Determine the [X, Y] coordinate at the center of the cell enclosing the given text.  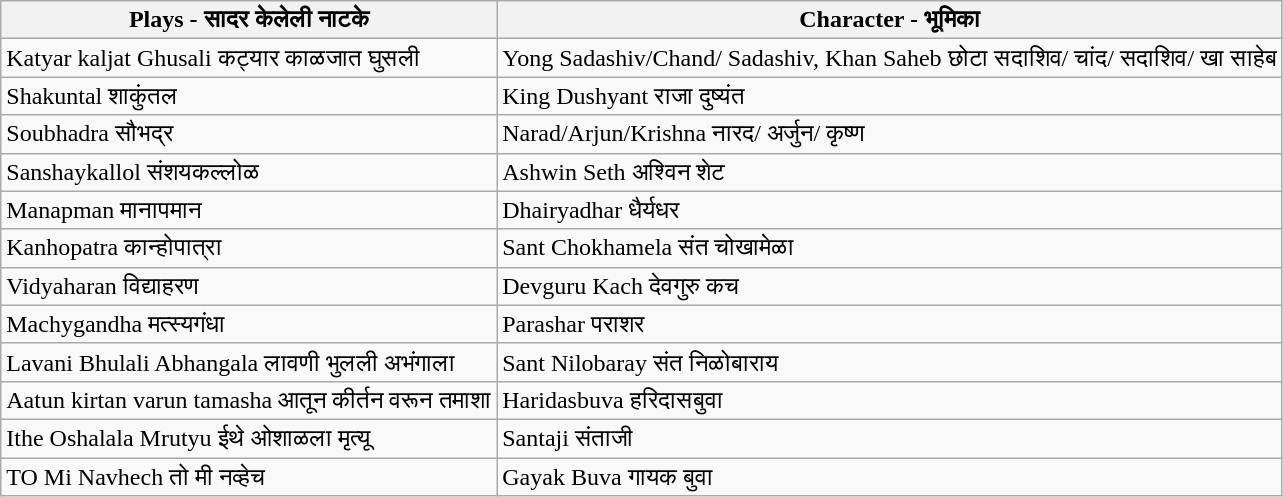
Dhairyadhar धैर्यधर [890, 210]
Narad/Arjun/Krishna नारद/ अर्जुन/ कृष्ण [890, 134]
Sanshaykallol संशयकल्लोळ [249, 172]
King Dushyant राजा दुष्यंत [890, 96]
Parashar पराशर [890, 324]
Katyar kaljat Ghusali कट्यार काळजात घुसली [249, 58]
Plays - सादर केलेली नाटके [249, 20]
Character - भूमिका [890, 20]
Manapman मानापमान [249, 210]
Soubhadra सौभद्र [249, 134]
Aatun kirtan varun tamasha आतून कीर्तन वरून तमाशा [249, 400]
Lavani Bhulali Abhangala लावणी भुलली अभंगाला [249, 362]
Santaji संताजी [890, 438]
Yong Sadashiv/Chand/ Sadashiv, Khan Saheb छोटा सदाशिव/ चांद/ सदाशिव/ खा साहेब [890, 58]
Machygandha मत्स्यगंधा [249, 324]
Kanhopatra कान्होपात्रा [249, 248]
Ithe Oshalala Mrutyu ईथे ओशाळला मृत्यू [249, 438]
Shakuntal शाकुंतल [249, 96]
Ashwin Seth अश्विन शेट [890, 172]
Gayak Buva गायक बुवा [890, 477]
TO Mi Navhech तो मी नव्हेच [249, 477]
Devguru Kach देवगुरु कच [890, 286]
Haridasbuva हरिदासबुवा [890, 400]
Sant Nilobaray संत निळोबाराय [890, 362]
Vidyaharan विद्याहरण [249, 286]
Sant Chokhamela संत चोखामेळा [890, 248]
